Search for the cell housing the specified text and yield its [x, y] center coordinate. 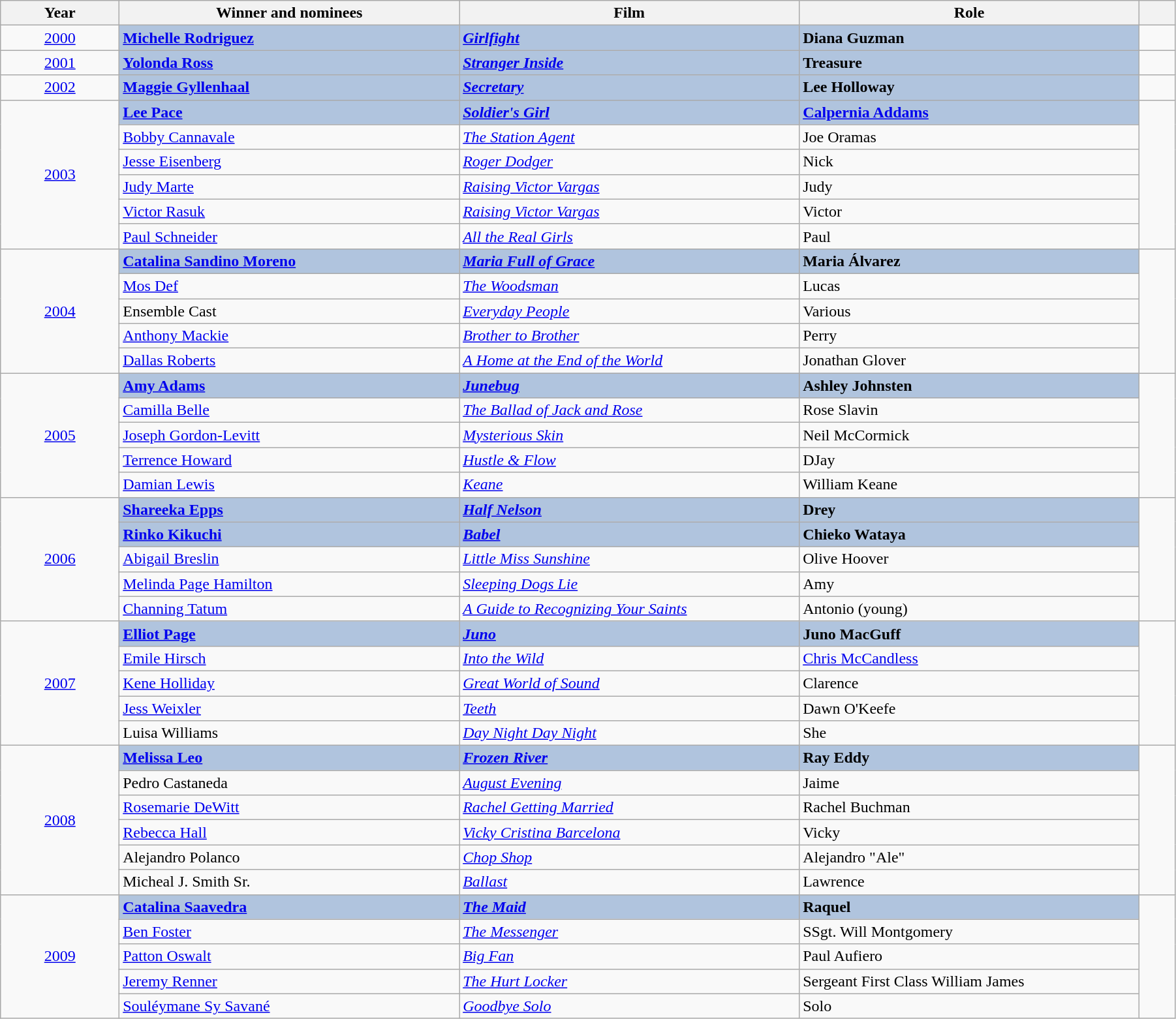
Lawrence [970, 882]
Jess Weixler [290, 708]
Ben Foster [290, 932]
2005 [60, 435]
Girlfight [629, 38]
Paul [970, 236]
Clarence [970, 683]
Into the Wild [629, 658]
Stranger Inside [629, 63]
Melissa Leo [290, 758]
2000 [60, 38]
Jeremy Renner [290, 981]
2006 [60, 559]
Vicky Cristina Barcelona [629, 832]
Keane [629, 485]
Rose Slavin [970, 410]
Great World of Sound [629, 683]
Everyday People [629, 311]
Catalina Saavedra [290, 907]
Lucas [970, 286]
Sleeping Dogs Lie [629, 584]
Michelle Rodriguez [290, 38]
Yolonda Ross [290, 63]
Dawn O'Keefe [970, 708]
2007 [60, 683]
Rinko Kikuchi [290, 534]
Perry [970, 336]
Chris McCandless [970, 658]
Big Fan [629, 956]
William Keane [970, 485]
Solo [970, 1006]
Terrence Howard [290, 460]
A Guide to Recognizing Your Saints [629, 609]
Drey [970, 509]
Channing Tatum [290, 609]
Brother to Brother [629, 336]
Various [970, 311]
2008 [60, 820]
Patton Oswalt [290, 956]
Chieko Wataya [970, 534]
Paul Aufiero [970, 956]
Paul Schneider [290, 236]
Sergeant First Class William James [970, 981]
Rosemarie DeWitt [290, 808]
Alejandro "Ale" [970, 857]
Babel [629, 534]
Frozen River [629, 758]
Damian Lewis [290, 485]
2009 [60, 956]
Victor [970, 211]
Day Night Day Night [629, 733]
Amy [970, 584]
Antonio (young) [970, 609]
Shareeka Epps [290, 509]
Ensemble Cast [290, 311]
Maria Álvarez [970, 261]
All the Real Girls [629, 236]
Lee Holloway [970, 87]
Elliot Page [290, 633]
Joseph Gordon-Levitt [290, 435]
Joe Oramas [970, 137]
DJay [970, 460]
Rachel Buchman [970, 808]
Ray Eddy [970, 758]
Bobby Cannavale [290, 137]
August Evening [629, 783]
A Home at the End of the World [629, 361]
2001 [60, 63]
Victor Rasuk [290, 211]
Neil McCormick [970, 435]
Juno MacGuff [970, 633]
Calpernia Addams [970, 112]
Camilla Belle [290, 410]
Abigail Breslin [290, 559]
Alejandro Polanco [290, 857]
Souléymane Sy Savané [290, 1006]
Juno [629, 633]
Year [60, 13]
Anthony Mackie [290, 336]
Secretary [629, 87]
The Hurt Locker [629, 981]
Film [629, 13]
Winner and nominees [290, 13]
Chop Shop [629, 857]
Roger Dodger [629, 162]
Judy Marte [290, 187]
SSgt. Will Montgomery [970, 932]
Rebecca Hall [290, 832]
Kene Holliday [290, 683]
Ashley Johnsten [970, 386]
Ballast [629, 882]
The Station Agent [629, 137]
Jesse Eisenberg [290, 162]
Jaime [970, 783]
Jonathan Glover [970, 361]
Role [970, 13]
Emile Hirsch [290, 658]
Nick [970, 162]
Little Miss Sunshine [629, 559]
Luisa Williams [290, 733]
Junebug [629, 386]
Vicky [970, 832]
Goodbye Solo [629, 1006]
Olive Hoover [970, 559]
2002 [60, 87]
Lee Pace [290, 112]
The Maid [629, 907]
Diana Guzman [970, 38]
Raquel [970, 907]
Teeth [629, 708]
Maria Full of Grace [629, 261]
Judy [970, 187]
Pedro Castaneda [290, 783]
Treasure [970, 63]
The Woodsman [629, 286]
Mos Def [290, 286]
Mysterious Skin [629, 435]
Soldier's Girl [629, 112]
She [970, 733]
2004 [60, 311]
Melinda Page Hamilton [290, 584]
The Messenger [629, 932]
2003 [60, 174]
The Ballad of Jack and Rose [629, 410]
Catalina Sandino Moreno [290, 261]
Dallas Roberts [290, 361]
Rachel Getting Married [629, 808]
Half Nelson [629, 509]
Micheal J. Smith Sr. [290, 882]
Hustle & Flow [629, 460]
Maggie Gyllenhaal [290, 87]
Amy Adams [290, 386]
